Output the (X, Y) coordinate of the center of the cell containing the given text.  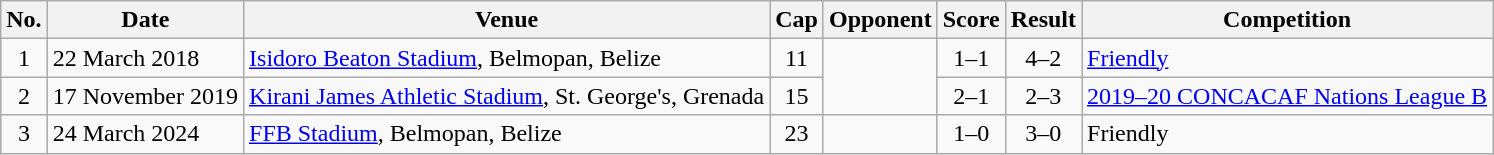
Venue (507, 20)
1–1 (971, 58)
11 (797, 58)
23 (797, 134)
3–0 (1043, 134)
Competition (1288, 20)
Kirani James Athletic Stadium, St. George's, Grenada (507, 96)
22 March 2018 (145, 58)
Result (1043, 20)
2019–20 CONCACAF Nations League B (1288, 96)
2–3 (1043, 96)
3 (24, 134)
2 (24, 96)
15 (797, 96)
Score (971, 20)
FFB Stadium, Belmopan, Belize (507, 134)
1–0 (971, 134)
Date (145, 20)
4–2 (1043, 58)
Isidoro Beaton Stadium, Belmopan, Belize (507, 58)
24 March 2024 (145, 134)
No. (24, 20)
17 November 2019 (145, 96)
2–1 (971, 96)
1 (24, 58)
Opponent (880, 20)
Cap (797, 20)
